Locate the cell with the specified text and output its [x, y] center coordinate. 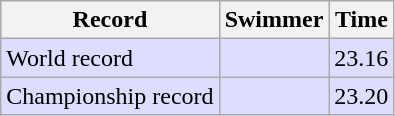
Time [362, 20]
Record [110, 20]
Championship record [110, 96]
23.16 [362, 58]
World record [110, 58]
Swimmer [274, 20]
23.20 [362, 96]
